Pinpoint the cell where the given text exists, returning its [x, y] midpoint coordinate. 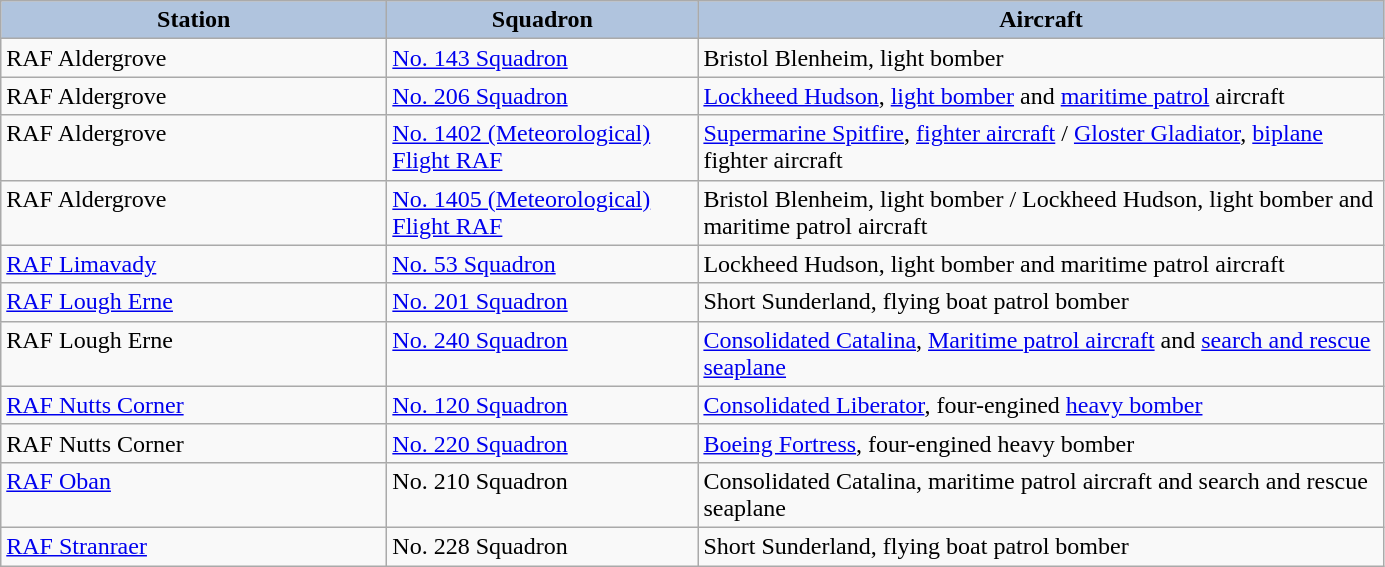
RAF Oban [194, 494]
Bristol Blenheim, light bomber / Lockheed Hudson, light bomber and maritime patrol aircraft [1041, 212]
No. 210 Squadron [542, 494]
Bristol Blenheim, light bomber [1041, 58]
Station [194, 20]
No. 206 Squadron [542, 96]
No. 201 Squadron [542, 302]
No. 120 Squadron [542, 405]
Consolidated Liberator, four-engined heavy bomber [1041, 405]
Boeing Fortress, four-engined heavy bomber [1041, 443]
No. 220 Squadron [542, 443]
Consolidated Catalina, Maritime patrol aircraft and search and rescue seaplane [1041, 354]
RAF Limavady [194, 264]
No. 53 Squadron [542, 264]
Supermarine Spitfire, fighter aircraft / Gloster Gladiator, biplane fighter aircraft [1041, 148]
No. 240 Squadron [542, 354]
Consolidated Catalina, maritime patrol aircraft and search and rescue seaplane [1041, 494]
No. 1405 (Meteorological) Flight RAF [542, 212]
No. 1402 (Meteorological) Flight RAF [542, 148]
RAF Stranraer [194, 546]
Aircraft [1041, 20]
No. 143 Squadron [542, 58]
Squadron [542, 20]
No. 228 Squadron [542, 546]
